Extract the (X, Y) coordinate from the center of the cell holding the provided text.  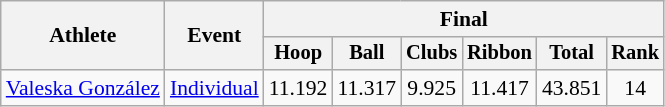
11.417 (500, 88)
Ribbon (500, 54)
43.851 (572, 88)
11.317 (366, 88)
Ball (366, 54)
11.192 (298, 88)
Event (214, 36)
14 (635, 88)
Athlete (83, 36)
Individual (214, 88)
Total (572, 54)
Valeska González (83, 88)
Final (464, 19)
Clubs (432, 54)
9.925 (432, 88)
Rank (635, 54)
Hoop (298, 54)
